Identify which cell holds the provided text, then report its (X, Y) central coordinate. 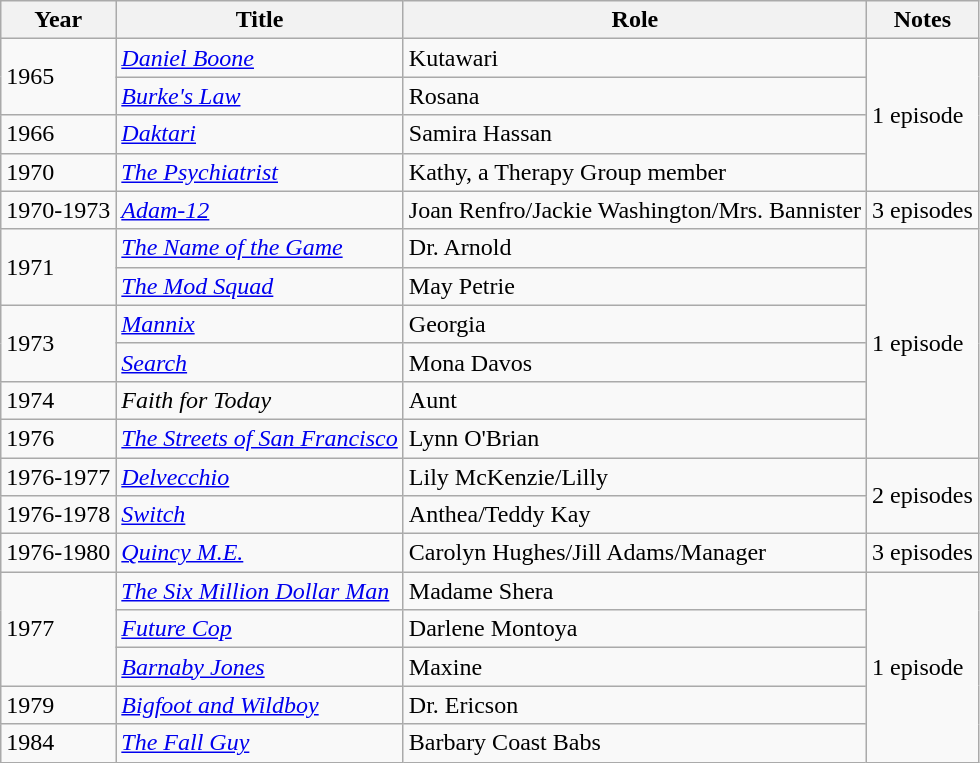
1976-1977 (58, 477)
The Fall Guy (260, 743)
The Name of the Game (260, 248)
May Petrie (634, 286)
Samira Hassan (634, 134)
Bigfoot and Wildboy (260, 705)
Georgia (634, 324)
Quincy M.E. (260, 553)
1977 (58, 629)
Lynn O'Brian (634, 438)
Kutawari (634, 58)
Faith for Today (260, 400)
Dr. Ericson (634, 705)
The Six Million Dollar Man (260, 591)
Burke's Law (260, 96)
Future Cop (260, 629)
1966 (58, 134)
Adam-12 (260, 210)
Madame Shera (634, 591)
Barnaby Jones (260, 667)
Anthea/Teddy Kay (634, 515)
1973 (58, 343)
Barbary Coast Babs (634, 743)
Role (634, 20)
1984 (58, 743)
2 episodes (923, 496)
Dr. Arnold (634, 248)
Aunt (634, 400)
Daniel Boone (260, 58)
The Psychiatrist (260, 172)
1965 (58, 77)
Delvecchio (260, 477)
1976-1980 (58, 553)
The Mod Squad (260, 286)
Year (58, 20)
Rosana (634, 96)
1970-1973 (58, 210)
1970 (58, 172)
1976-1978 (58, 515)
Switch (260, 515)
1979 (58, 705)
1974 (58, 400)
Carolyn Hughes/Jill Adams/Manager (634, 553)
1971 (58, 267)
Joan Renfro/Jackie Washington/Mrs. Bannister (634, 210)
Mona Davos (634, 362)
Lily McKenzie/Lilly (634, 477)
Notes (923, 20)
Search (260, 362)
Darlene Montoya (634, 629)
The Streets of San Francisco (260, 438)
Title (260, 20)
Maxine (634, 667)
Kathy, a Therapy Group member (634, 172)
1976 (58, 438)
Daktari (260, 134)
Mannix (260, 324)
